Return (X, Y) of the center of cell containing provided text 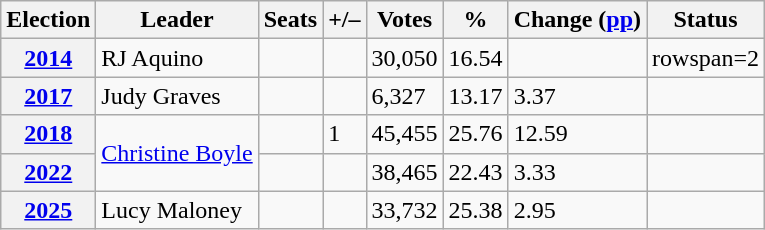
33,732 (404, 210)
3.33 (577, 172)
25.38 (476, 210)
6,327 (404, 96)
Seats (290, 20)
13.17 (476, 96)
Votes (404, 20)
2.95 (577, 210)
30,050 (404, 58)
45,455 (404, 134)
rowspan=2 (706, 58)
16.54 (476, 58)
3.37 (577, 96)
Lucy Maloney (177, 210)
Change (pp) (577, 20)
2025 (48, 210)
25.76 (476, 134)
12.59 (577, 134)
1 (344, 134)
RJ Aquino (177, 58)
2017 (48, 96)
2014 (48, 58)
38,465 (404, 172)
Judy Graves (177, 96)
Status (706, 20)
2022 (48, 172)
Leader (177, 20)
Christine Boyle (177, 153)
Election (48, 20)
+/– (344, 20)
% (476, 20)
2018 (48, 134)
22.43 (476, 172)
